Identify which cell holds the provided text, then report its (X, Y) central coordinate. 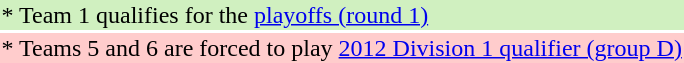
* Team 1 qualifies for the playoffs (round 1) (342, 15)
* Teams 5 and 6 are forced to play 2012 Division 1 qualifier (group D) (342, 48)
